Detect which cell encompasses the target text, then output its [X, Y] center coordinate. 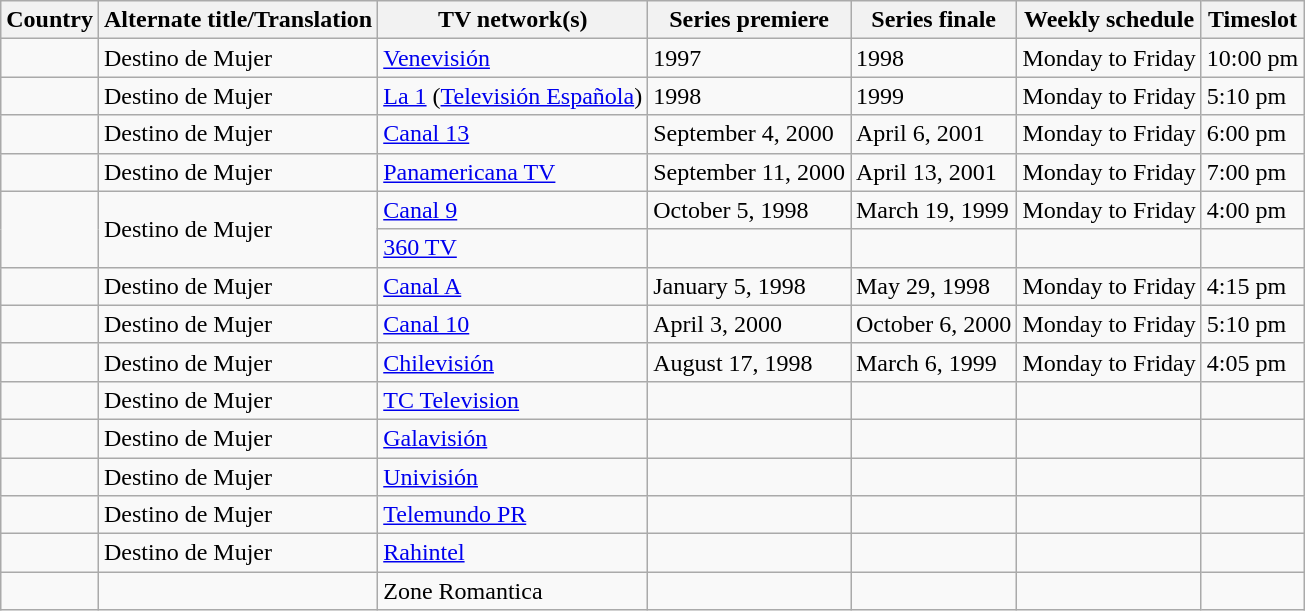
Series finale [933, 20]
Zone Romantica [513, 591]
Canal A [513, 286]
Panamericana TV [513, 172]
Galavisión [513, 438]
August 17, 1998 [750, 362]
6:00 pm [1252, 134]
1997 [750, 58]
Univisión [513, 477]
October 6, 2000 [933, 324]
Telemundo PR [513, 515]
7:00 pm [1252, 172]
April 13, 2001 [933, 172]
September 11, 2000 [750, 172]
Country [50, 20]
Canal 13 [513, 134]
April 6, 2001 [933, 134]
April 3, 2000 [750, 324]
4:00 pm [1252, 210]
4:15 pm [1252, 286]
Series premiere [750, 20]
360 TV [513, 248]
Venevisión [513, 58]
TC Television [513, 400]
October 5, 1998 [750, 210]
Rahintel [513, 553]
1999 [933, 96]
La 1 (Televisión Española) [513, 96]
March 6, 1999 [933, 362]
May 29, 1998 [933, 286]
Canal 10 [513, 324]
10:00 pm [1252, 58]
September 4, 2000 [750, 134]
March 19, 1999 [933, 210]
4:05 pm [1252, 362]
Alternate title/Translation [238, 20]
Weekly schedule [1109, 20]
Canal 9 [513, 210]
TV network(s) [513, 20]
January 5, 1998 [750, 286]
Chilevisión [513, 362]
Timeslot [1252, 20]
